Provide the [x, y] coordinate of the cell's center where the given text is located.  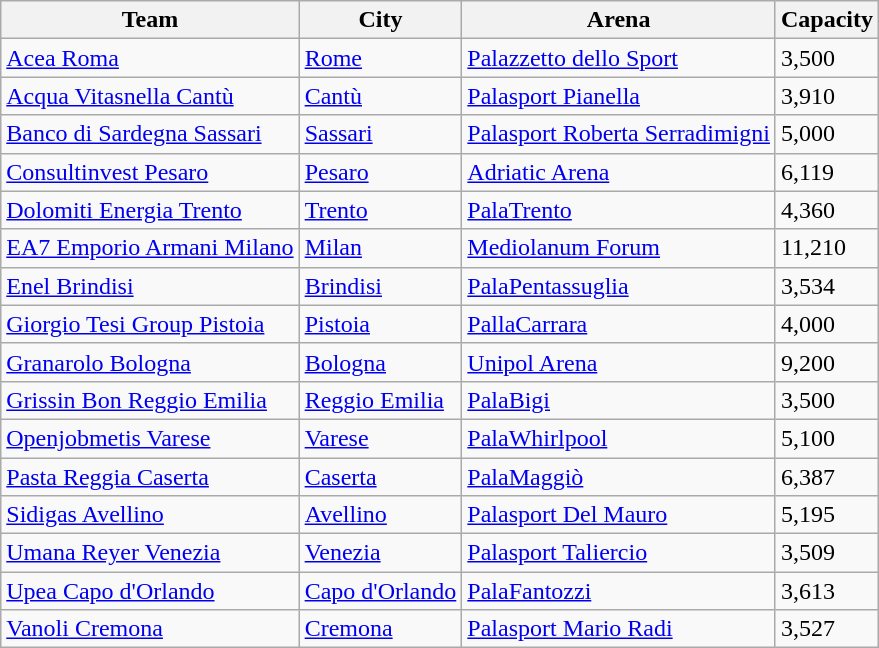
PallaCarrara [619, 324]
Rome [380, 58]
Milan [380, 248]
Palasport Mario Radi [619, 629]
3,527 [826, 629]
PalaFantozzi [619, 591]
11,210 [826, 248]
Cremona [380, 629]
Palazzetto dello Sport [619, 58]
Bologna [380, 362]
9,200 [826, 362]
Capo d'Orlando [380, 591]
Enel Brindisi [150, 286]
Consultinvest Pesaro [150, 172]
PalaWhirlpool [619, 438]
Dolomiti Energia Trento [150, 210]
6,387 [826, 477]
Unipol Arena [619, 362]
5,195 [826, 515]
Trento [380, 210]
Vanoli Cremona [150, 629]
6,119 [826, 172]
Varese [380, 438]
Mediolanum Forum [619, 248]
Capacity [826, 20]
5,100 [826, 438]
4,000 [826, 324]
3,509 [826, 553]
Team [150, 20]
City [380, 20]
Pistoia [380, 324]
Palasport Del Mauro [619, 515]
Openjobmetis Varese [150, 438]
3,910 [826, 96]
PalaPentassuglia [619, 286]
3,534 [826, 286]
Acea Roma [150, 58]
Reggio Emilia [380, 400]
3,613 [826, 591]
Granarolo Bologna [150, 362]
Brindisi [380, 286]
Grissin Bon Reggio Emilia [150, 400]
Banco di Sardegna Sassari [150, 134]
Giorgio Tesi Group Pistoia [150, 324]
Arena [619, 20]
Pasta Reggia Caserta [150, 477]
PalaBigi [619, 400]
Palasport Roberta Serradimigni [619, 134]
EA7 Emporio Armani Milano [150, 248]
Palasport Pianella [619, 96]
Pesaro [380, 172]
4,360 [826, 210]
Venezia [380, 553]
Sidigas Avellino [150, 515]
Acqua Vitasnella Cantù [150, 96]
Avellino [380, 515]
Sassari [380, 134]
Cantù [380, 96]
Umana Reyer Venezia [150, 553]
PalaTrento [619, 210]
Upea Capo d'Orlando [150, 591]
PalaMaggiò [619, 477]
Palasport Taliercio [619, 553]
5,000 [826, 134]
Adriatic Arena [619, 172]
Caserta [380, 477]
